Locate the cell with the specified text and output its [X, Y] center coordinate. 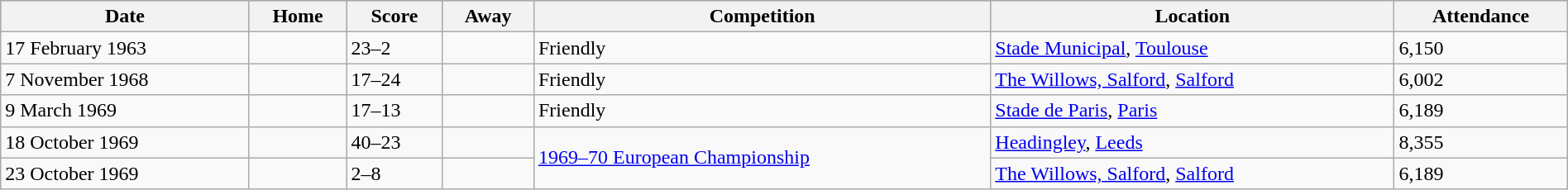
Home [298, 17]
7 November 1968 [125, 79]
6,150 [1480, 48]
17 February 1963 [125, 48]
Headingley, Leeds [1193, 142]
Location [1193, 17]
23 October 1969 [125, 173]
2–8 [394, 173]
1969–70 European Championship [762, 158]
Stade Municipal, Toulouse [1193, 48]
40–23 [394, 142]
Competition [762, 17]
17–13 [394, 111]
6,002 [1480, 79]
9 March 1969 [125, 111]
Score [394, 17]
Away [488, 17]
8,355 [1480, 142]
17–24 [394, 79]
Date [125, 17]
Attendance [1480, 17]
23–2 [394, 48]
Stade de Paris, Paris [1193, 111]
18 October 1969 [125, 142]
